For the text-containing cell, return its midpoint in (X, Y) coordinate format. 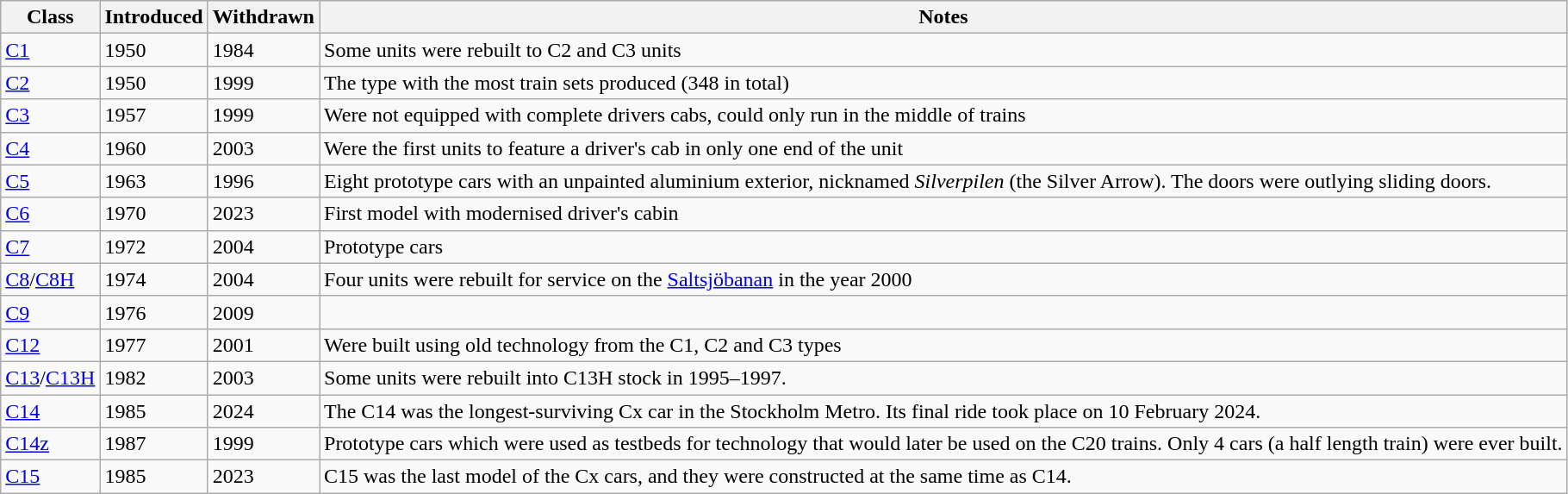
1977 (153, 345)
Some units were rebuilt into C13H stock in 1995–1997. (943, 378)
2009 (264, 312)
1987 (153, 444)
Some units were rebuilt to C2 and C3 units (943, 50)
1963 (153, 181)
Class (50, 17)
1972 (153, 247)
Withdrawn (264, 17)
1976 (153, 312)
C3 (50, 116)
Were built using old technology from the C1, C2 and C3 types (943, 345)
2024 (264, 411)
The C14 was the longest-surviving Cx car in the Stockholm Metro. Its final ride took place on 10 February 2024. (943, 411)
1984 (264, 50)
1996 (264, 181)
1970 (153, 214)
C7 (50, 247)
C14z (50, 444)
C6 (50, 214)
Eight prototype cars with an unpainted aluminium exterior, nicknamed Silverpilen (the Silver Arrow). The doors were outlying sliding doors. (943, 181)
C8/C8H (50, 279)
C4 (50, 148)
C9 (50, 312)
C14 (50, 411)
C5 (50, 181)
C1 (50, 50)
C15 was the last model of the Cx cars, and they were constructed at the same time as C14. (943, 477)
1960 (153, 148)
1974 (153, 279)
The type with the most train sets produced (348 in total) (943, 83)
2001 (264, 345)
Notes (943, 17)
Introduced (153, 17)
1957 (153, 116)
First model with modernised driver's cabin (943, 214)
Prototype cars (943, 247)
Four units were rebuilt for service on the Saltsjöbanan in the year 2000 (943, 279)
Were the first units to feature a driver's cab in only one end of the unit (943, 148)
Were not equipped with complete drivers cabs, could only run in the middle of trains (943, 116)
C12 (50, 345)
C2 (50, 83)
C15 (50, 477)
C13/C13H (50, 378)
1982 (153, 378)
